Locate the cell with the specified text and output its (X, Y) center coordinate. 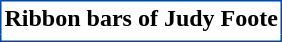
Ribbon bars of Judy Foote (142, 18)
